Return the (X, Y) coordinate for the center point of the cell that contains the specified text.  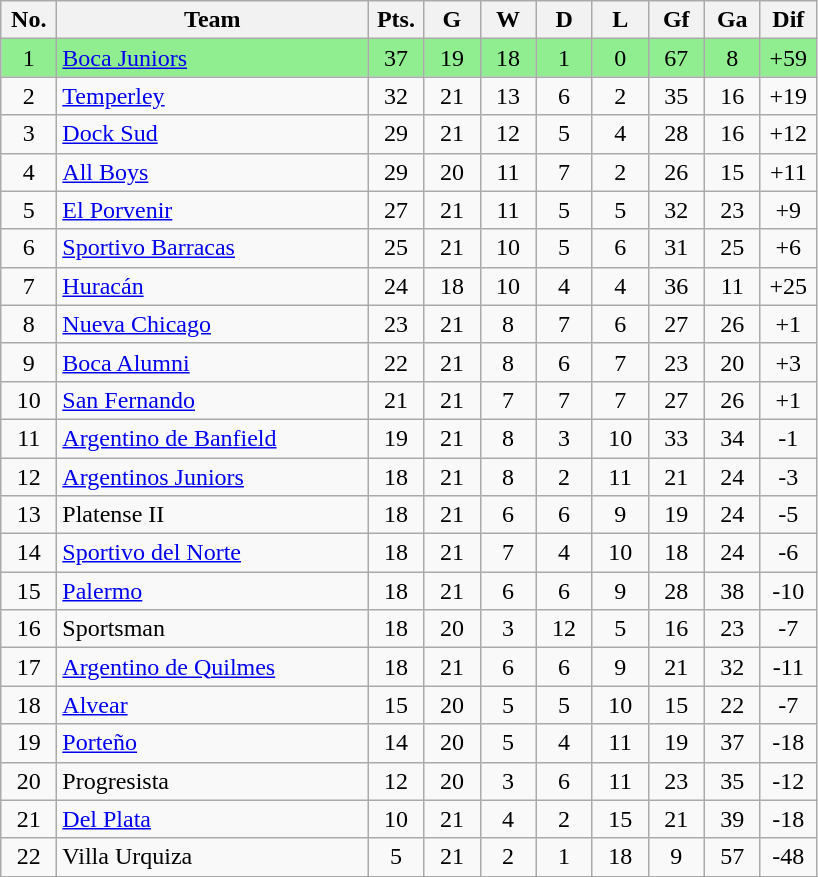
All Boys (212, 172)
Sportivo Barracas (212, 248)
Progresista (212, 781)
Pts. (396, 20)
Temperley (212, 96)
-10 (788, 591)
-11 (788, 667)
Palermo (212, 591)
Dif (788, 20)
36 (676, 286)
+12 (788, 134)
+19 (788, 96)
Porteño (212, 743)
Huracán (212, 286)
31 (676, 248)
-48 (788, 857)
39 (732, 819)
W (508, 20)
+25 (788, 286)
San Fernando (212, 400)
-6 (788, 553)
Nueva Chicago (212, 324)
34 (732, 438)
No. (29, 20)
Del Plata (212, 819)
Argentinos Juniors (212, 477)
Platense II (212, 515)
G (452, 20)
Team (212, 20)
Argentino de Banfield (212, 438)
+3 (788, 362)
Boca Alumni (212, 362)
+11 (788, 172)
L (620, 20)
+59 (788, 58)
+9 (788, 210)
Ga (732, 20)
67 (676, 58)
0 (620, 58)
-5 (788, 515)
Alvear (212, 705)
33 (676, 438)
-1 (788, 438)
Dock Sud (212, 134)
38 (732, 591)
Villa Urquiza (212, 857)
El Porvenir (212, 210)
57 (732, 857)
Sportivo del Norte (212, 553)
Sportsman (212, 629)
Argentino de Quilmes (212, 667)
Boca Juniors (212, 58)
-12 (788, 781)
D (564, 20)
Gf (676, 20)
+6 (788, 248)
17 (29, 667)
-3 (788, 477)
